Identify which cell holds the provided text, then report its (X, Y) central coordinate. 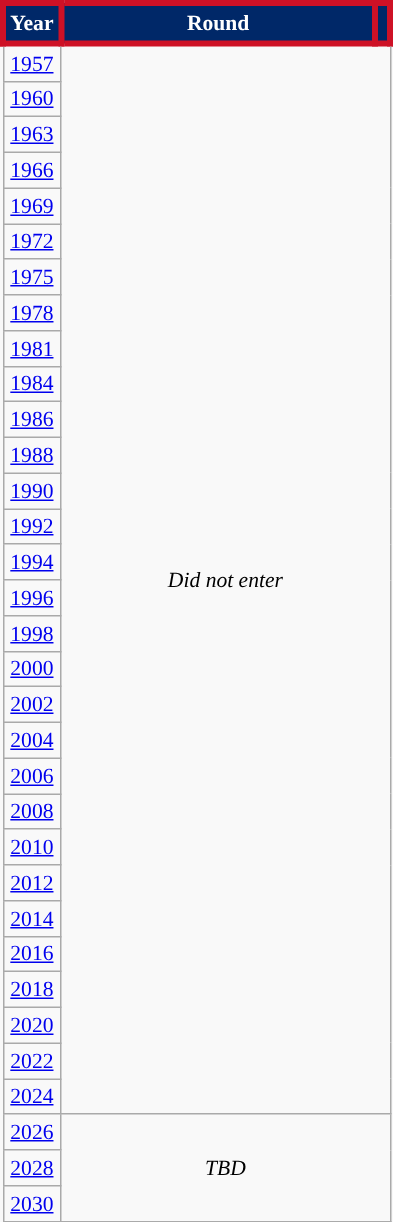
1963 (32, 135)
2008 (32, 812)
1988 (32, 456)
Round (218, 23)
2004 (32, 741)
1975 (32, 278)
2006 (32, 776)
Did not enter (226, 580)
2022 (32, 1061)
1978 (32, 313)
2030 (32, 1204)
2028 (32, 1168)
1957 (32, 63)
1981 (32, 349)
1998 (32, 634)
1966 (32, 171)
1972 (32, 242)
1960 (32, 99)
1986 (32, 420)
1992 (32, 527)
2000 (32, 669)
TBD (226, 1168)
1990 (32, 491)
2012 (32, 883)
1969 (32, 206)
2016 (32, 954)
2002 (32, 705)
2020 (32, 1026)
2010 (32, 848)
2026 (32, 1133)
Year (32, 23)
1996 (32, 598)
1984 (32, 384)
1994 (32, 563)
2014 (32, 919)
2024 (32, 1097)
2018 (32, 990)
